Search for the cell housing the specified text and yield its (x, y) center coordinate. 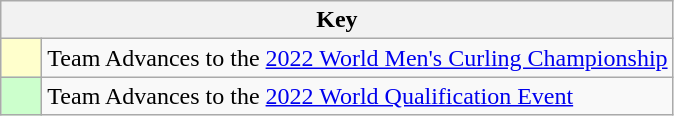
Team Advances to the 2022 World Men's Curling Championship (358, 58)
Key (337, 20)
Team Advances to the 2022 World Qualification Event (358, 96)
